From the cell containing the given text, extract its center point as (X, Y) coordinate. 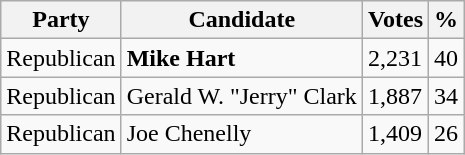
Mike Hart (242, 58)
34 (446, 96)
Gerald W. "Jerry" Clark (242, 96)
Party (61, 20)
1,887 (395, 96)
2,231 (395, 58)
40 (446, 58)
Candidate (242, 20)
26 (446, 134)
1,409 (395, 134)
Votes (395, 20)
% (446, 20)
Joe Chenelly (242, 134)
